Detect which cell encompasses the target text, then output its (x, y) center coordinate. 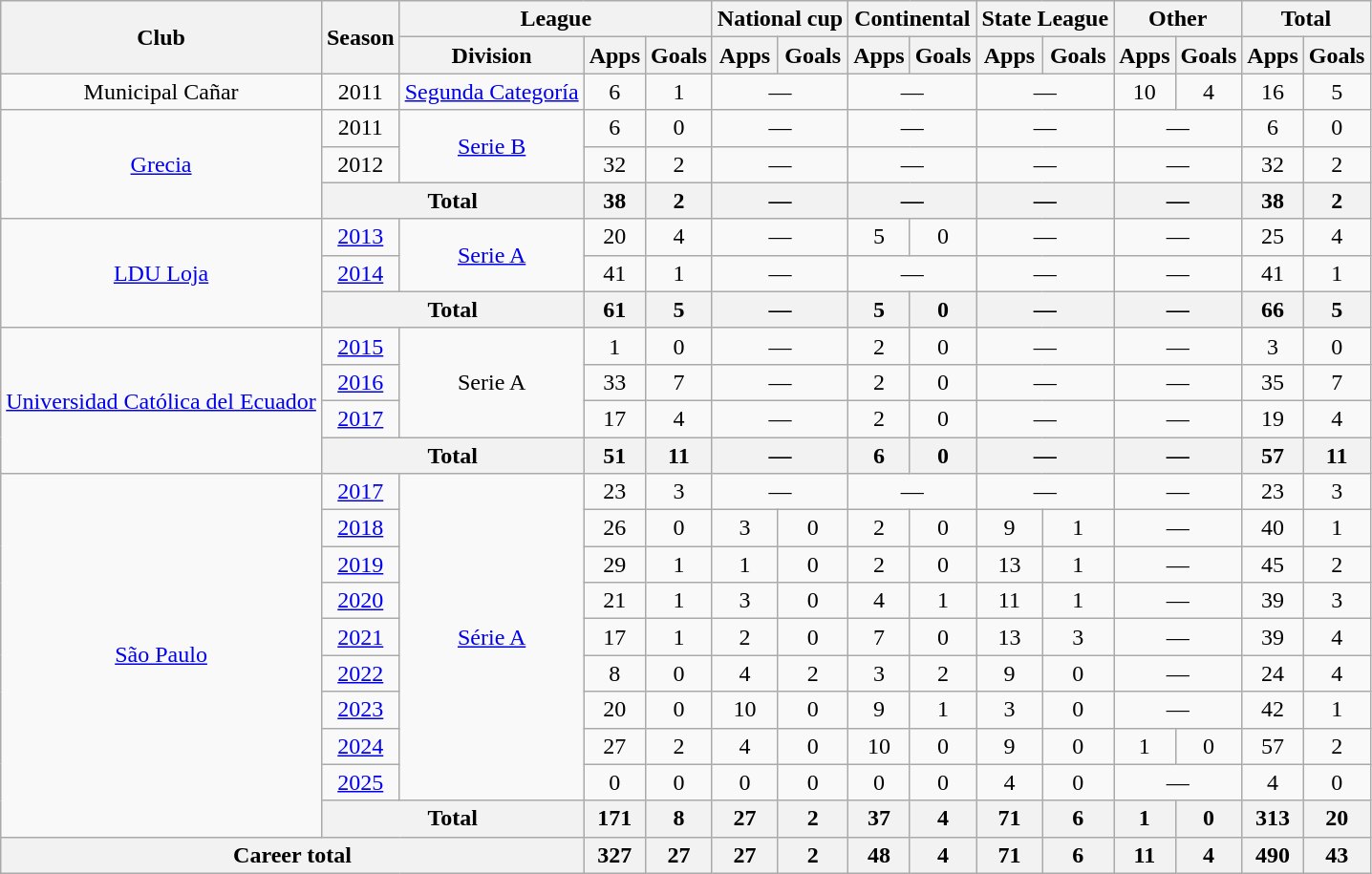
2024 (360, 746)
21 (614, 601)
327 (614, 855)
Serie B (491, 146)
25 (1273, 237)
2020 (360, 601)
2015 (360, 346)
35 (1273, 382)
Division (491, 55)
Continental (912, 19)
2012 (360, 164)
42 (1273, 710)
Club (161, 37)
São Paulo (161, 655)
2021 (360, 637)
2018 (360, 528)
16 (1273, 92)
2016 (360, 382)
2019 (360, 565)
29 (614, 565)
2025 (360, 782)
26 (614, 528)
League (556, 19)
2013 (360, 237)
Grecia (161, 164)
19 (1273, 418)
45 (1273, 565)
490 (1273, 855)
LDU Loja (161, 273)
National cup (780, 19)
Career total (292, 855)
171 (614, 819)
Season (360, 37)
2023 (360, 710)
State League (1045, 19)
51 (614, 456)
40 (1273, 528)
37 (879, 819)
33 (614, 382)
Municipal Cañar (161, 92)
Segunda Categoría (491, 92)
Série A (491, 638)
2022 (360, 673)
313 (1273, 819)
2014 (360, 273)
Universidad Católica del Ecuador (161, 400)
24 (1273, 673)
43 (1337, 855)
Other (1178, 19)
66 (1273, 309)
61 (614, 309)
48 (879, 855)
